Detect which cell encompasses the target text, then output its (X, Y) center coordinate. 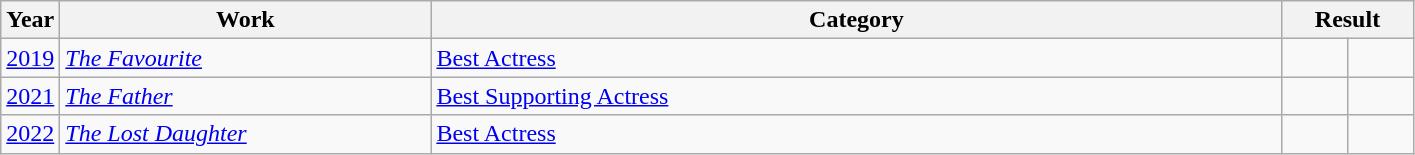
The Favourite (246, 58)
Best Supporting Actress (856, 96)
Year (30, 20)
Work (246, 20)
2019 (30, 58)
2021 (30, 96)
The Lost Daughter (246, 134)
Result (1348, 20)
Category (856, 20)
The Father (246, 96)
2022 (30, 134)
